Identify which cell holds the provided text, then report its [X, Y] central coordinate. 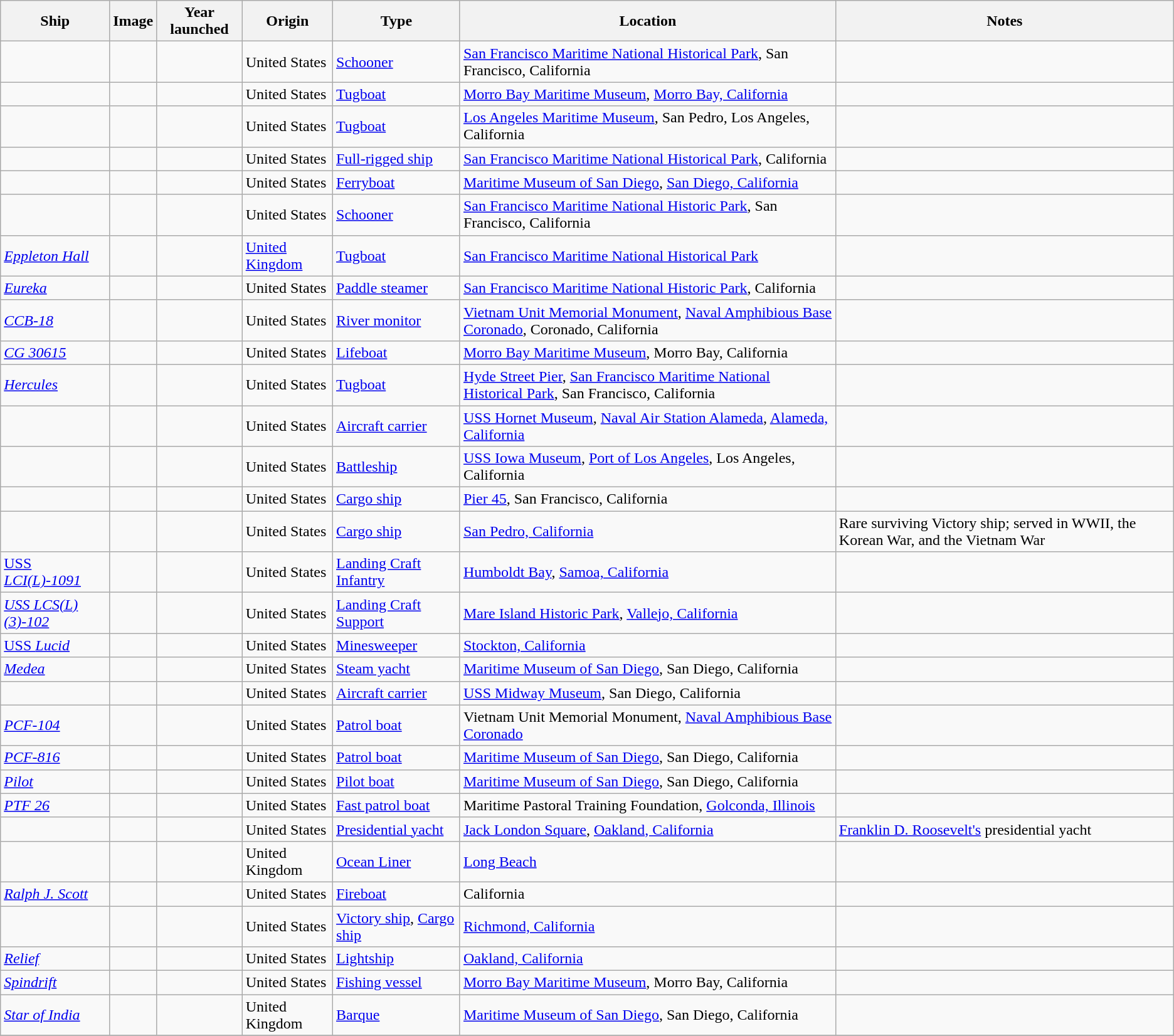
Presidential yacht [396, 829]
USS LCI(L)-1091 [55, 572]
Ferryboat [396, 182]
CCB-18 [55, 320]
Notes [1005, 21]
Landing Craft Infantry [396, 572]
Fast patrol boat [396, 805]
Hyde Street Pier, San Francisco Maritime National Historical Park, San Francisco, California [647, 385]
San Francisco Maritime National Historical Park, San Francisco, California [647, 61]
Image [133, 21]
San Francisco Maritime National Historic Park, San Francisco, California [647, 214]
USS Midway Museum, San Diego, California [647, 693]
San Francisco Maritime National Historic Park, California [647, 288]
Fishing vessel [396, 983]
Lifeboat [396, 352]
Ship [55, 21]
USS Hornet Museum, Naval Air Station Alameda, Alameda, California [647, 425]
Los Angeles Maritime Museum, San Pedro, Los Angeles, California [647, 127]
Location [647, 21]
River monitor [396, 320]
San Francisco Maritime National Historical Park, California [647, 159]
Richmond, California [647, 926]
Hercules [55, 385]
Eppleton Hall [55, 256]
Oakland, California [647, 959]
Long Beach [647, 862]
Minesweeper [396, 645]
Victory ship, Cargo ship [396, 926]
Mare Island Historic Park, Vallejo, California [647, 613]
Medea [55, 669]
Vietnam Unit Memorial Monument, Naval Amphibious Base Coronado, Coronado, California [647, 320]
Barque [396, 1015]
Pilot [55, 781]
San Pedro, California [647, 532]
Fireboat [396, 894]
Stockton, California [647, 645]
Spindrift [55, 983]
Battleship [396, 467]
CG 30615 [55, 352]
USS Lucid [55, 645]
Eureka [55, 288]
California [647, 894]
Ocean Liner [396, 862]
Pilot boat [396, 781]
Year launched [199, 21]
Rare surviving Victory ship; served in WWII, the Korean War, and the Vietnam War [1005, 532]
USS LCS(L)(3)-102 [55, 613]
USS Iowa Museum, Port of Los Angeles, Los Angeles, California [647, 467]
PCF-104 [55, 725]
Star of India [55, 1015]
Origin [287, 21]
Humboldt Bay, Samoa, California [647, 572]
Full-rigged ship [396, 159]
Type [396, 21]
PCF-816 [55, 758]
PTF 26 [55, 805]
Relief [55, 959]
Steam yacht [396, 669]
Franklin D. Roosevelt's presidential yacht [1005, 829]
San Francisco Maritime National Historical Park [647, 256]
Jack London Square, Oakland, California [647, 829]
Pier 45, San Francisco, California [647, 499]
Ralph J. Scott [55, 894]
Vietnam Unit Memorial Monument, Naval Amphibious Base Coronado [647, 725]
Paddle steamer [396, 288]
Lightship [396, 959]
Landing Craft Support [396, 613]
Maritime Pastoral Training Foundation, Golconda, Illinois [647, 805]
